Detect which cell encompasses the target text, then output its [X, Y] center coordinate. 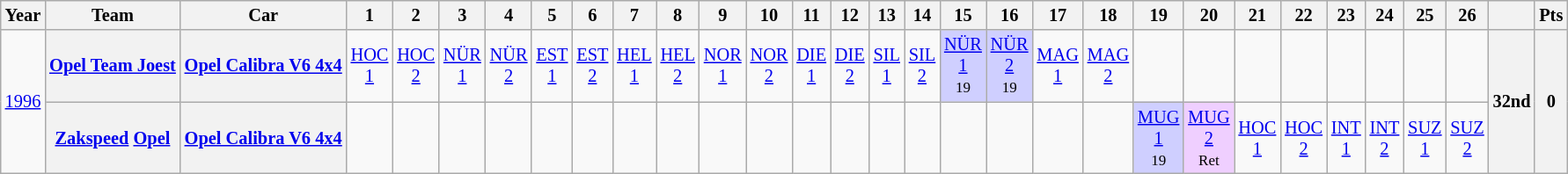
DIE1 [811, 66]
4 [509, 15]
23 [1346, 15]
9 [723, 15]
22 [1304, 15]
2 [415, 15]
INT2 [1385, 138]
SUZ2 [1467, 138]
HEL1 [634, 66]
14 [922, 15]
13 [887, 15]
NOR1 [723, 66]
Opel Team Joest [113, 66]
NÜR1 [463, 66]
EST1 [552, 66]
MAG2 [1109, 66]
Year [23, 15]
0 [1550, 102]
NÜR119 [963, 66]
17 [1058, 15]
1996 [23, 102]
26 [1467, 15]
NOR2 [769, 66]
3 [463, 15]
SIL2 [922, 66]
32nd [1512, 102]
SIL1 [887, 66]
15 [963, 15]
25 [1425, 15]
11 [811, 15]
MUG119 [1158, 138]
NÜR219 [1010, 66]
INT1 [1346, 138]
MUG2Ret [1209, 138]
SUZ1 [1425, 138]
NÜR2 [509, 66]
6 [592, 15]
12 [850, 15]
7 [634, 15]
8 [678, 15]
18 [1109, 15]
MAG1 [1058, 66]
DIE2 [850, 66]
Zakspeed Opel [113, 138]
5 [552, 15]
21 [1258, 15]
10 [769, 15]
HEL2 [678, 66]
20 [1209, 15]
1 [370, 15]
Team [113, 15]
19 [1158, 15]
Pts [1550, 15]
16 [1010, 15]
24 [1385, 15]
EST2 [592, 66]
Car [264, 15]
